Return the [X, Y] coordinate for the center point of the cell that contains the specified text.  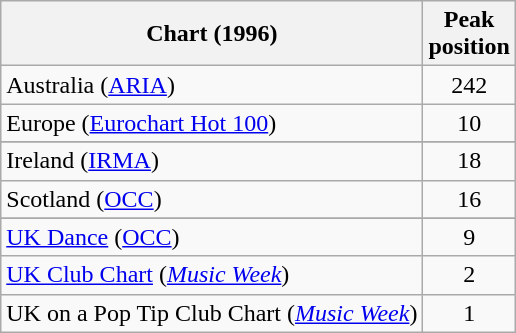
UK Dance (OCC) [212, 237]
16 [469, 199]
9 [469, 237]
Peakposition [469, 34]
Chart (1996) [212, 34]
18 [469, 161]
10 [469, 123]
1 [469, 313]
UK Club Chart (Music Week) [212, 275]
Scotland (OCC) [212, 199]
242 [469, 85]
Australia (ARIA) [212, 85]
UK on a Pop Tip Club Chart (Music Week) [212, 313]
Ireland (IRMA) [212, 161]
Europe (Eurochart Hot 100) [212, 123]
2 [469, 275]
